Extract the (x, y) coordinate from the center of the cell holding the provided text.  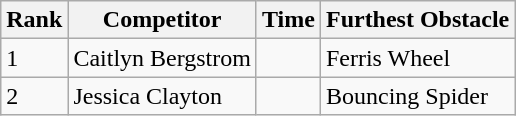
2 (34, 96)
Caitlyn Bergstrom (162, 58)
Furthest Obstacle (417, 20)
1 (34, 58)
Rank (34, 20)
Jessica Clayton (162, 96)
Bouncing Spider (417, 96)
Competitor (162, 20)
Time (288, 20)
Ferris Wheel (417, 58)
